Locate the cell with the specified text and output its (X, Y) center coordinate. 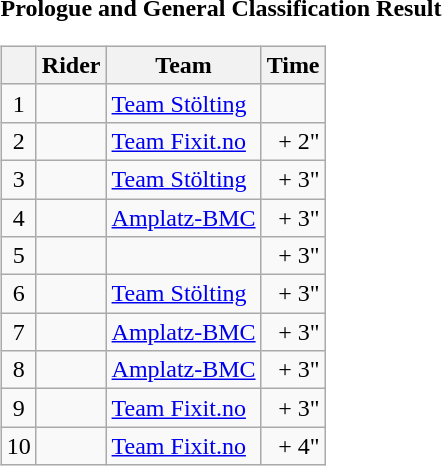
Time (293, 65)
8 (18, 370)
5 (18, 256)
7 (18, 332)
+ 2" (293, 141)
2 (18, 141)
9 (18, 408)
Team (184, 65)
4 (18, 217)
Rider (71, 65)
1 (18, 103)
3 (18, 179)
6 (18, 294)
+ 4" (293, 446)
10 (18, 446)
